Pinpoint the cell where the given text exists, returning its [x, y] midpoint coordinate. 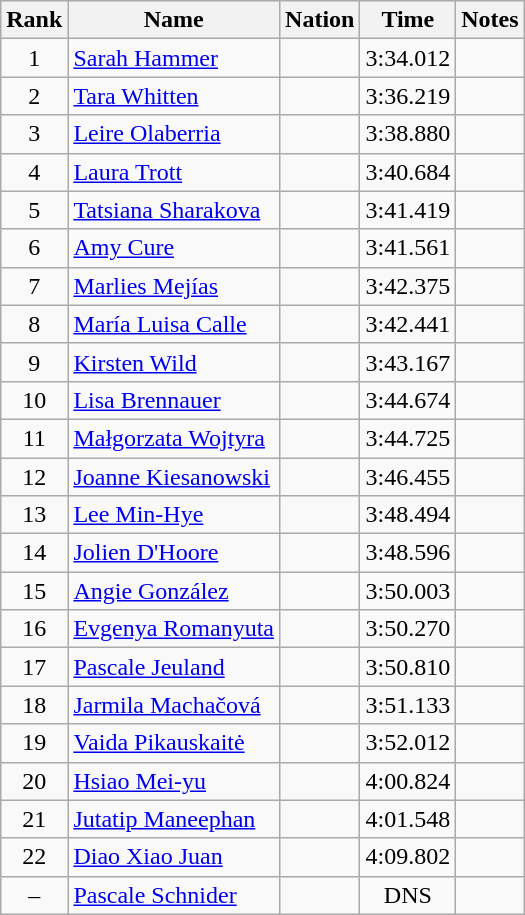
3:44.674 [408, 400]
Laura Trott [174, 172]
Pascale Jeuland [174, 667]
10 [34, 400]
3:44.725 [408, 438]
3:38.880 [408, 134]
3:48.494 [408, 515]
3:41.419 [408, 210]
Tatsiana Sharakova [174, 210]
20 [34, 781]
16 [34, 629]
Amy Cure [174, 248]
Angie González [174, 591]
Małgorzata Wojtyra [174, 438]
Time [408, 20]
1 [34, 58]
Evgenya Romanyuta [174, 629]
3:34.012 [408, 58]
8 [34, 324]
4:09.802 [408, 857]
Vaida Pikauskaitė [174, 743]
22 [34, 857]
Kirsten Wild [174, 362]
3:46.455 [408, 477]
3 [34, 134]
Leire Olaberria [174, 134]
3:52.012 [408, 743]
Lisa Brennauer [174, 400]
3:48.596 [408, 553]
Nation [320, 20]
21 [34, 819]
19 [34, 743]
Rank [34, 20]
11 [34, 438]
13 [34, 515]
2 [34, 96]
15 [34, 591]
Tara Whitten [174, 96]
Name [174, 20]
4:01.548 [408, 819]
3:36.219 [408, 96]
3:50.270 [408, 629]
Marlies Mejías [174, 286]
3:41.561 [408, 248]
7 [34, 286]
3:40.684 [408, 172]
6 [34, 248]
3:42.375 [408, 286]
Sarah Hammer [174, 58]
14 [34, 553]
Notes [490, 20]
4:00.824 [408, 781]
Jutatip Maneephan [174, 819]
3:43.167 [408, 362]
Pascale Schnider [174, 895]
3:42.441 [408, 324]
Diao Xiao Juan [174, 857]
5 [34, 210]
María Luisa Calle [174, 324]
Joanne Kiesanowski [174, 477]
3:50.003 [408, 591]
3:51.133 [408, 705]
Hsiao Mei-yu [174, 781]
– [34, 895]
18 [34, 705]
Lee Min-Hye [174, 515]
9 [34, 362]
3:50.810 [408, 667]
12 [34, 477]
17 [34, 667]
DNS [408, 895]
Jolien D'Hoore [174, 553]
Jarmila Machačová [174, 705]
4 [34, 172]
